Find where the given text appears and provide that cell's center as (x, y) coordinate. 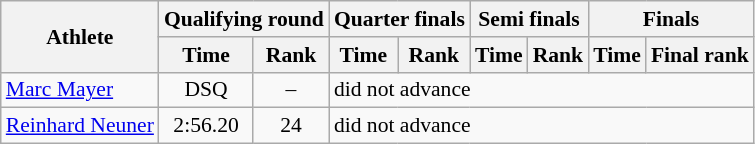
2:56.20 (206, 126)
Marc Mayer (80, 90)
Semi finals (529, 19)
Reinhard Neuner (80, 126)
Finals (671, 19)
– (291, 90)
Final rank (700, 55)
Quarter finals (400, 19)
Qualifying round (244, 19)
DSQ (206, 90)
24 (291, 126)
Athlete (80, 36)
